Determine the (X, Y) coordinate at the center of the cell enclosing the given text.  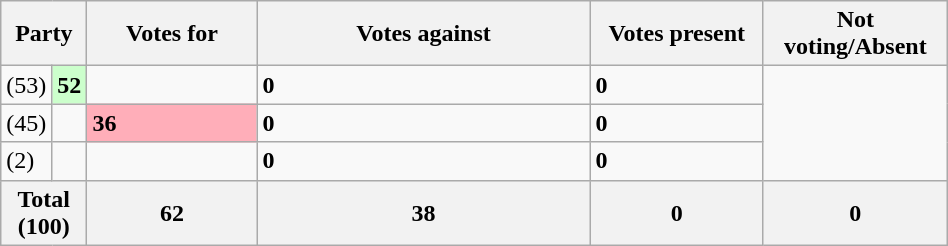
(53) (26, 85)
62 (172, 212)
36 (172, 123)
Total (100) (44, 212)
Party (44, 34)
38 (424, 212)
Votes for (172, 34)
(2) (26, 161)
Votes against (424, 34)
Votes present (676, 34)
(45) (26, 123)
52 (70, 85)
Not voting/Absent (855, 34)
